Provide the [x, y] coordinate of the cell's center where the given text is located.  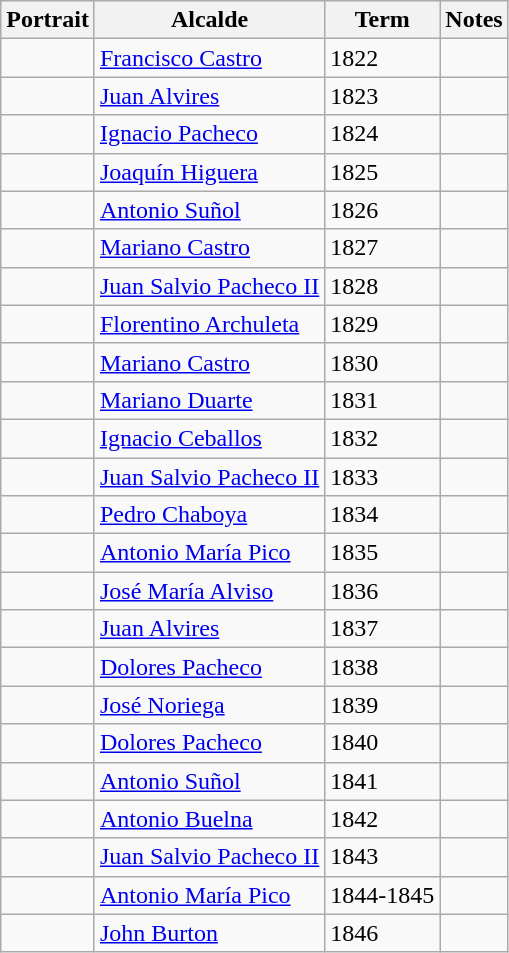
Joaquín Higuera [209, 172]
1843 [382, 857]
Florentino Archuleta [209, 324]
Notes [474, 20]
1822 [382, 58]
1842 [382, 819]
Francisco Castro [209, 58]
1823 [382, 96]
Portrait [48, 20]
1839 [382, 705]
1829 [382, 324]
1837 [382, 629]
1830 [382, 362]
1825 [382, 172]
1840 [382, 743]
José Noriega [209, 705]
1836 [382, 591]
Antonio Buelna [209, 819]
Alcalde [209, 20]
José María Alviso [209, 591]
1846 [382, 933]
Term [382, 20]
Ignacio Ceballos [209, 438]
1841 [382, 781]
Pedro Chaboya [209, 515]
1828 [382, 286]
1838 [382, 667]
1844-1845 [382, 895]
1834 [382, 515]
1827 [382, 248]
1824 [382, 134]
1832 [382, 438]
1833 [382, 477]
1826 [382, 210]
John Burton [209, 933]
1835 [382, 553]
1831 [382, 400]
Ignacio Pacheco [209, 134]
Mariano Duarte [209, 400]
